Output the [X, Y] coordinate of the center of the cell containing the given text.  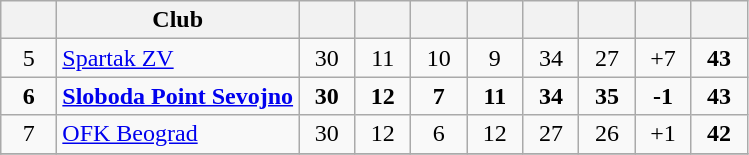
Spartak ZV [178, 58]
OFK Beograd [178, 134]
26 [607, 134]
Club [178, 20]
9 [495, 58]
35 [607, 96]
-1 [663, 96]
42 [719, 134]
5 [29, 58]
Sloboda Point Sevojno [178, 96]
+7 [663, 58]
+1 [663, 134]
10 [439, 58]
